Return (x, y) of the center of cell containing provided text 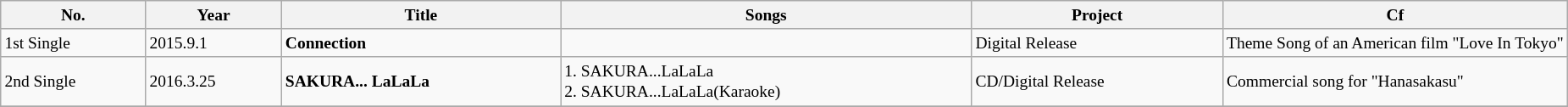
Title (420, 15)
SAKURA... LaLaLa (420, 82)
CD/Digital Release (1098, 82)
Theme Song of an American film "Love In Tokyo" (1394, 42)
2nd Single (73, 82)
Project (1098, 15)
Year (213, 15)
Connection (420, 42)
Cf (1394, 15)
Commercial song for "Hanasakasu" (1394, 82)
1st Single (73, 42)
Songs (766, 15)
No. (73, 15)
2015.9.1 (213, 42)
2016.3.25 (213, 82)
Digital Release (1098, 42)
1. SAKURA...LaLaLa2. SAKURA...LaLaLa(Karaoke) (766, 82)
